Capture the cell that displays the provided text and extract its [X, Y] central coordinate. 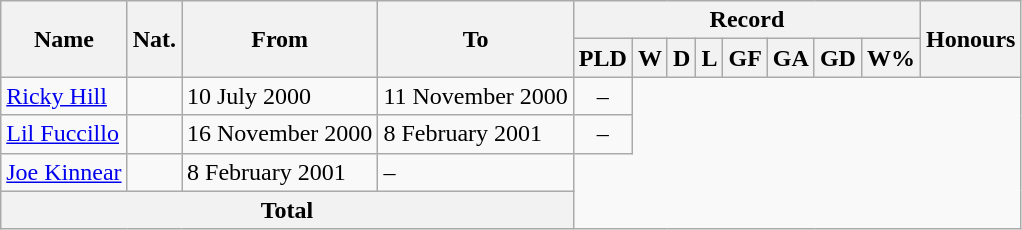
11 November 2000 [476, 96]
Total [288, 210]
GD [838, 58]
From [280, 39]
Lil Fuccillo [64, 134]
GA [790, 58]
Ricky Hill [64, 96]
W [650, 58]
Honours [971, 39]
Nat. [154, 39]
16 November 2000 [280, 134]
L [710, 58]
Name [64, 39]
W% [890, 58]
PLD [602, 58]
D [681, 58]
10 July 2000 [280, 96]
GF [745, 58]
To [476, 39]
Record [746, 20]
Joe Kinnear [64, 172]
